Return [x, y] of the center of cell containing provided text 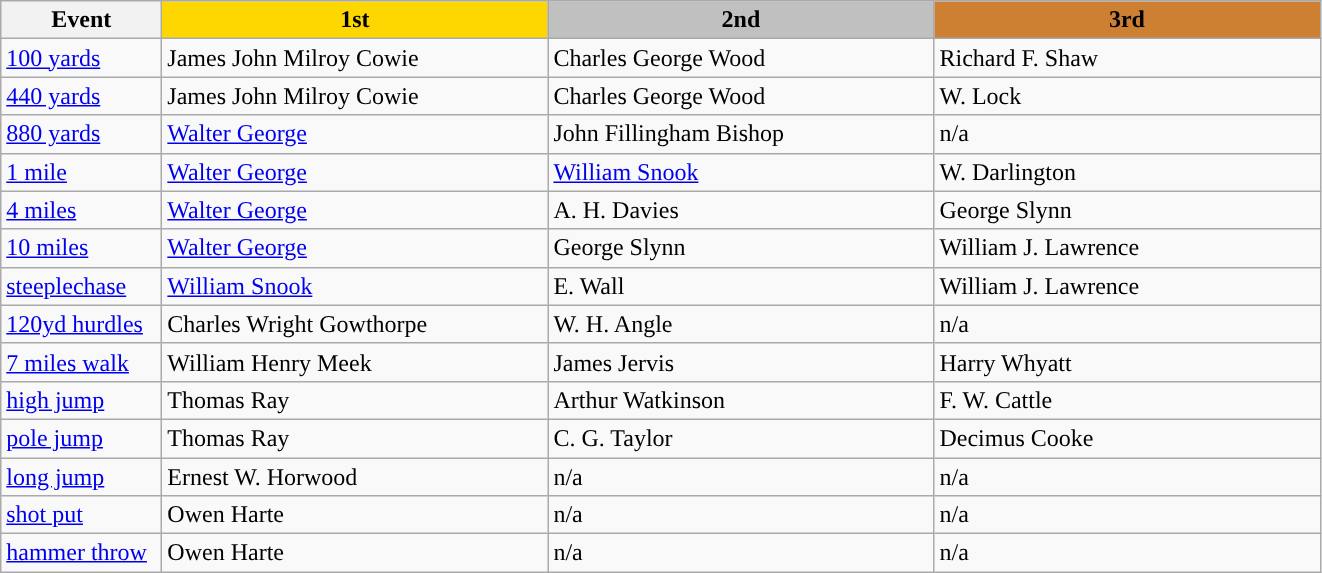
W. Lock [1127, 96]
2nd [741, 20]
W. Darlington [1127, 172]
Ernest W. Horwood [355, 477]
long jump [82, 477]
James Jervis [741, 362]
high jump [82, 400]
3rd [1127, 20]
pole jump [82, 438]
7 miles walk [82, 362]
C. G. Taylor [741, 438]
880 yards [82, 134]
100 yards [82, 58]
Arthur Watkinson [741, 400]
120yd hurdles [82, 324]
William Henry Meek [355, 362]
4 miles [82, 210]
Event [82, 20]
steeplechase [82, 286]
Richard F. Shaw [1127, 58]
E. Wall [741, 286]
hammer throw [82, 553]
Charles Wright Gowthorpe [355, 324]
1st [355, 20]
John Fillingham Bishop [741, 134]
1 mile [82, 172]
shot put [82, 515]
Harry Whyatt [1127, 362]
W. H. Angle [741, 324]
440 yards [82, 96]
F. W. Cattle [1127, 400]
10 miles [82, 248]
A. H. Davies [741, 210]
Decimus Cooke [1127, 438]
